Output the [x, y] coordinate of the center of the cell containing the given text.  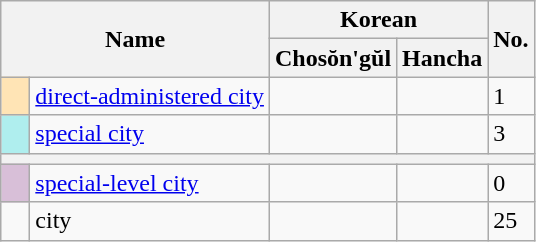
3 [511, 134]
Chosŏn'gŭl [332, 58]
Name [136, 39]
1 [511, 96]
No. [511, 39]
0 [511, 183]
Hancha [442, 58]
special city [150, 134]
special-level city [150, 183]
direct-administered city [150, 96]
25 [511, 221]
Korean [378, 20]
city [150, 221]
